For the text-containing cell, return its midpoint in (X, Y) coordinate format. 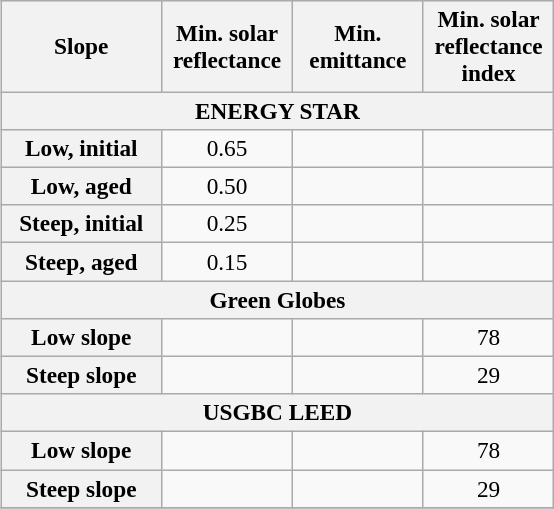
ENERGY STAR (278, 111)
USGBC LEED (278, 413)
Slope (82, 46)
0.65 (228, 149)
Steep, initial (82, 224)
0.25 (228, 224)
Low, initial (82, 149)
Min. emittance (358, 46)
Low, aged (82, 186)
Min. solar reflectance (228, 46)
Min. solar reflectance index (488, 46)
0.15 (228, 262)
Steep, aged (82, 262)
0.50 (228, 186)
Green Globes (278, 300)
